For the text-containing cell, return its midpoint in [x, y] coordinate format. 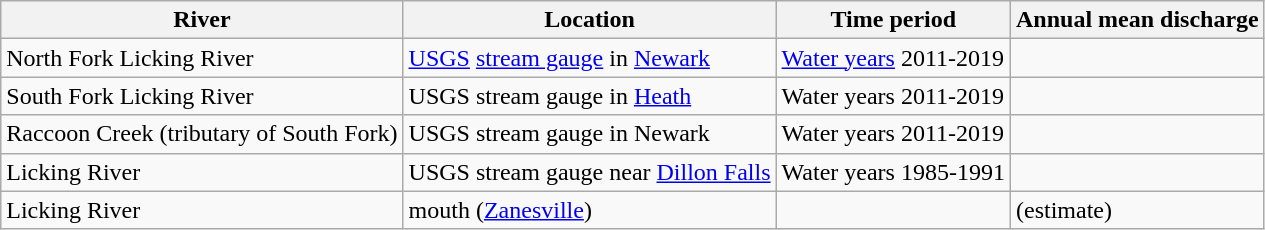
Time period [893, 20]
Location [590, 20]
North Fork Licking River [202, 58]
USGS stream gauge in Heath [590, 96]
Raccoon Creek (tributary of South Fork) [202, 134]
Annual mean discharge [1137, 20]
Water years 1985-1991 [893, 172]
mouth (Zanesville) [590, 210]
South Fork Licking River [202, 96]
River [202, 20]
USGS stream gauge near Dillon Falls [590, 172]
(estimate) [1137, 210]
